From the cell containing the given text, extract its center point as (X, Y) coordinate. 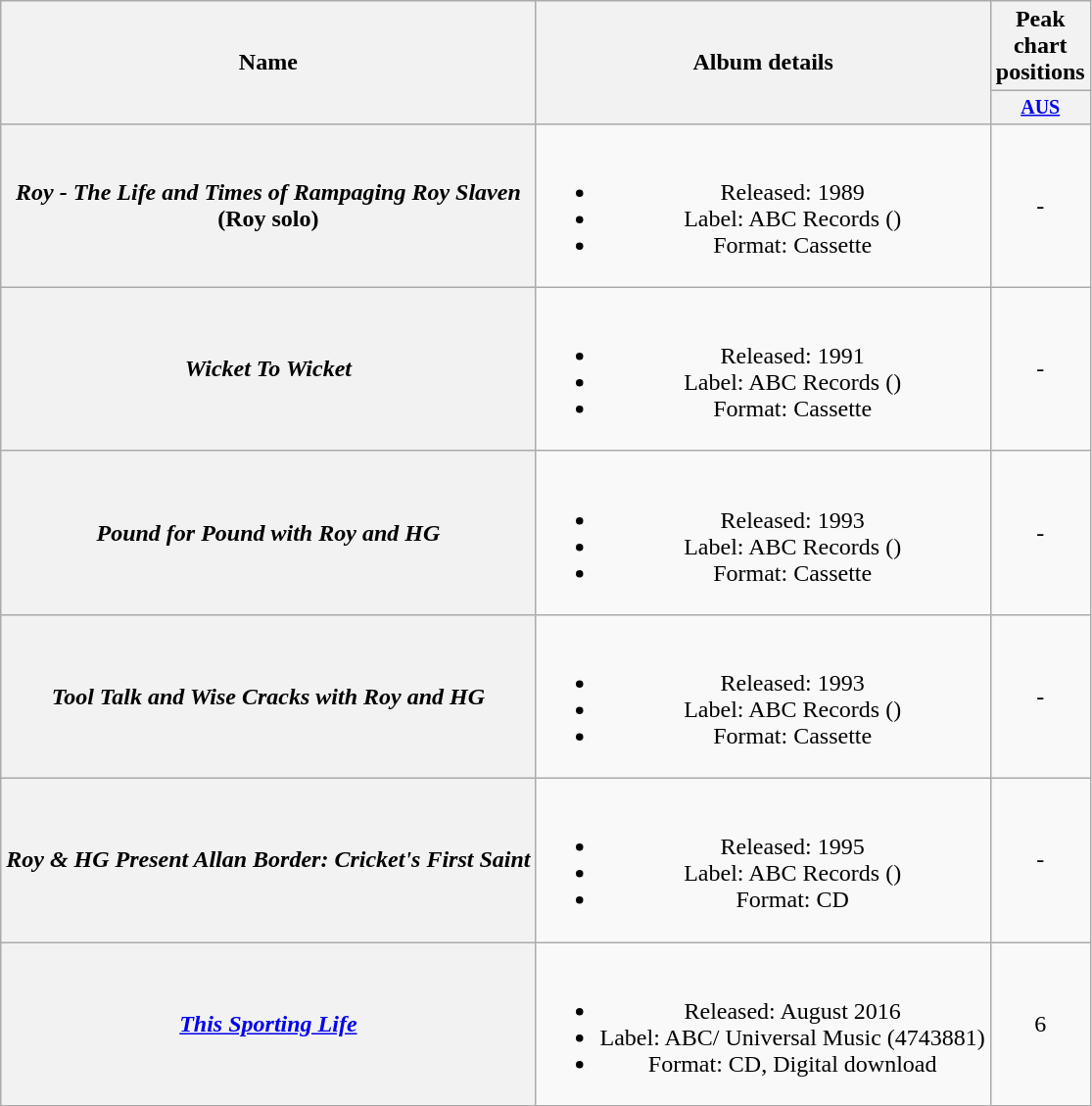
Peak chart positions (1040, 46)
Album details (763, 63)
AUS (1040, 108)
Roy - The Life and Times of Rampaging Roy Slaven (Roy solo) (268, 206)
Tool Talk and Wise Cracks with Roy and HG (268, 696)
Released: 1989Label: ABC Records ()Format: Cassette (763, 206)
This Sporting Life (268, 1025)
Released: August 2016Label: ABC/ Universal Music (4743881)Format: CD, Digital download (763, 1025)
Roy & HG Present Allan Border: Cricket's First Saint (268, 860)
Name (268, 63)
Pound for Pound with Roy and HG (268, 533)
Released: 1995Label: ABC Records ()Format: CD (763, 860)
Wicket To Wicket (268, 368)
6 (1040, 1025)
Released: 1991Label: ABC Records ()Format: Cassette (763, 368)
